Capture the cell that displays the provided text and extract its (x, y) central coordinate. 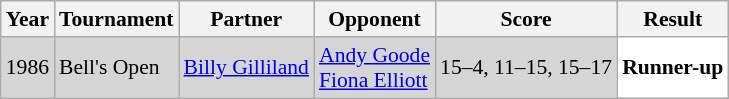
Bell's Open (116, 68)
Partner (246, 19)
Opponent (374, 19)
Score (526, 19)
1986 (28, 68)
Runner-up (672, 68)
Tournament (116, 19)
Billy Gilliland (246, 68)
15–4, 11–15, 15–17 (526, 68)
Result (672, 19)
Year (28, 19)
Andy Goode Fiona Elliott (374, 68)
